Identify which cell holds the provided text, then report its [x, y] central coordinate. 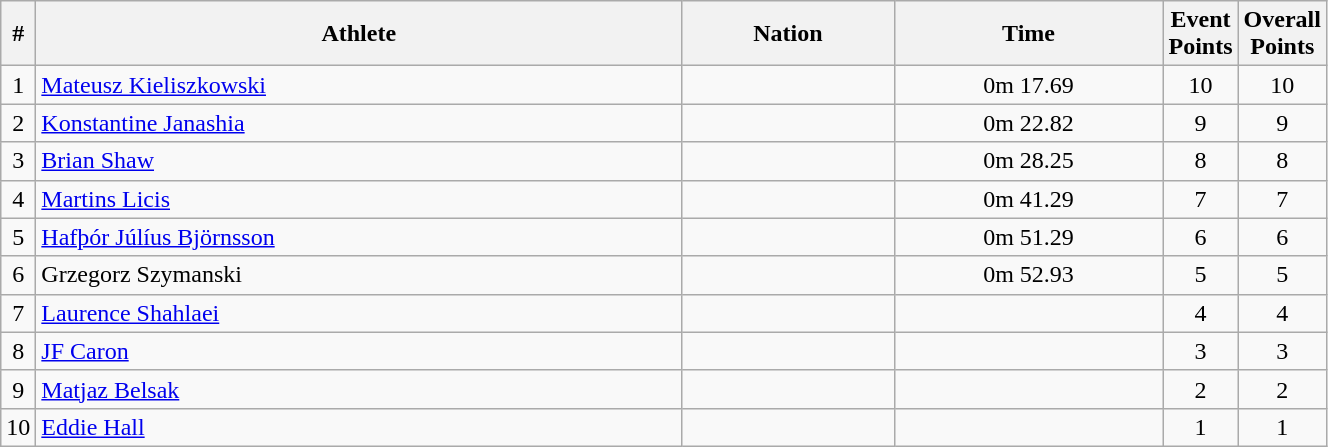
0m 17.69 [1028, 85]
Mateusz Kieliszkowski [359, 85]
Time [1028, 34]
Hafþór Júlíus Björnsson [359, 237]
0m 41.29 [1028, 199]
Grzegorz Szymanski [359, 275]
Nation [788, 34]
0m 51.29 [1028, 237]
Matjaz Belsak [359, 389]
0m 28.25 [1028, 161]
0m 52.93 [1028, 275]
0m 22.82 [1028, 123]
# [18, 34]
Laurence Shahlaei [359, 313]
Brian Shaw [359, 161]
Konstantine Janashia [359, 123]
Martins Licis [359, 199]
Overall Points [1282, 34]
Eddie Hall [359, 427]
Athlete [359, 34]
JF Caron [359, 351]
Event Points [1200, 34]
